Search for the cell housing the specified text and yield its [x, y] center coordinate. 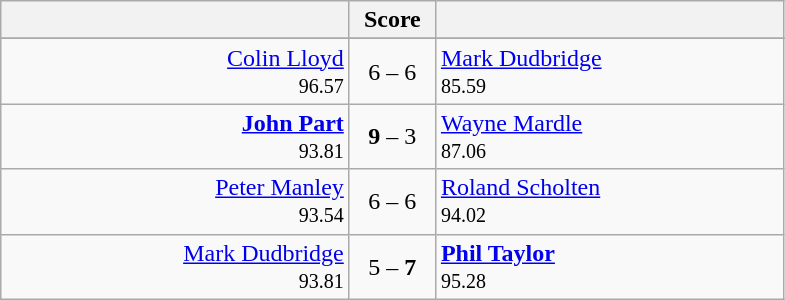
Colin Lloyd 96.57 [176, 72]
Roland Scholten 94.02 [610, 202]
5 – 7 [392, 266]
Mark Dudbridge 93.81 [176, 266]
Peter Manley 93.54 [176, 202]
John Part 93.81 [176, 136]
Mark Dudbridge 85.59 [610, 72]
Score [392, 20]
Wayne Mardle 87.06 [610, 136]
Phil Taylor 95.28 [610, 266]
9 – 3 [392, 136]
